Return the (X, Y) coordinate for the center point of the cell that contains the specified text.  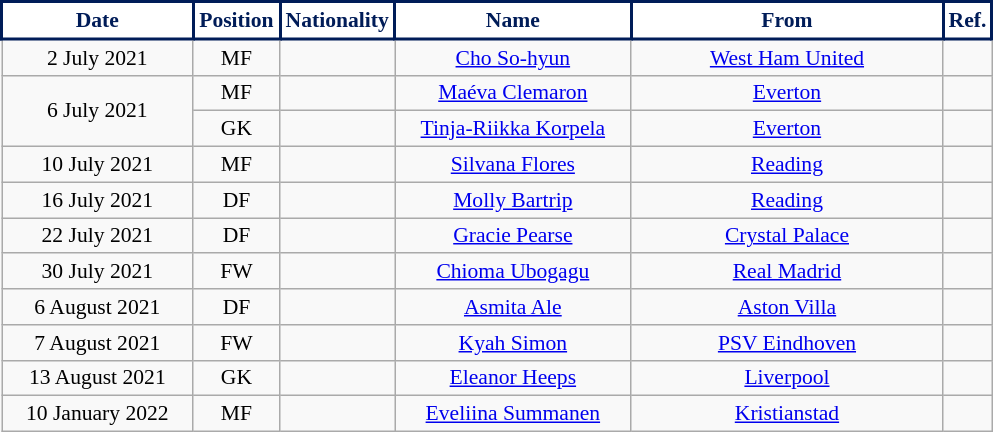
Real Madrid (787, 272)
7 August 2021 (98, 343)
Kristianstad (787, 414)
Silvana Flores (514, 165)
6 August 2021 (98, 307)
Tinja-Riikka Korpela (514, 129)
22 July 2021 (98, 236)
West Ham United (787, 57)
Asmita Ale (514, 307)
Maéva Clemaron (514, 93)
Position (236, 20)
16 July 2021 (98, 200)
10 July 2021 (98, 165)
Liverpool (787, 378)
10 January 2022 (98, 414)
Chioma Ubogagu (514, 272)
Cho So-hyun (514, 57)
Eveliina Summanen (514, 414)
PSV Eindhoven (787, 343)
From (787, 20)
Nationality (338, 20)
Eleanor Heeps (514, 378)
Gracie Pearse (514, 236)
Aston Villa (787, 307)
Date (98, 20)
30 July 2021 (98, 272)
Crystal Palace (787, 236)
Kyah Simon (514, 343)
Ref. (968, 20)
Molly Bartrip (514, 200)
Name (514, 20)
2 July 2021 (98, 57)
13 August 2021 (98, 378)
6 July 2021 (98, 110)
